Pinpoint the cell where the given text exists, returning its (x, y) midpoint coordinate. 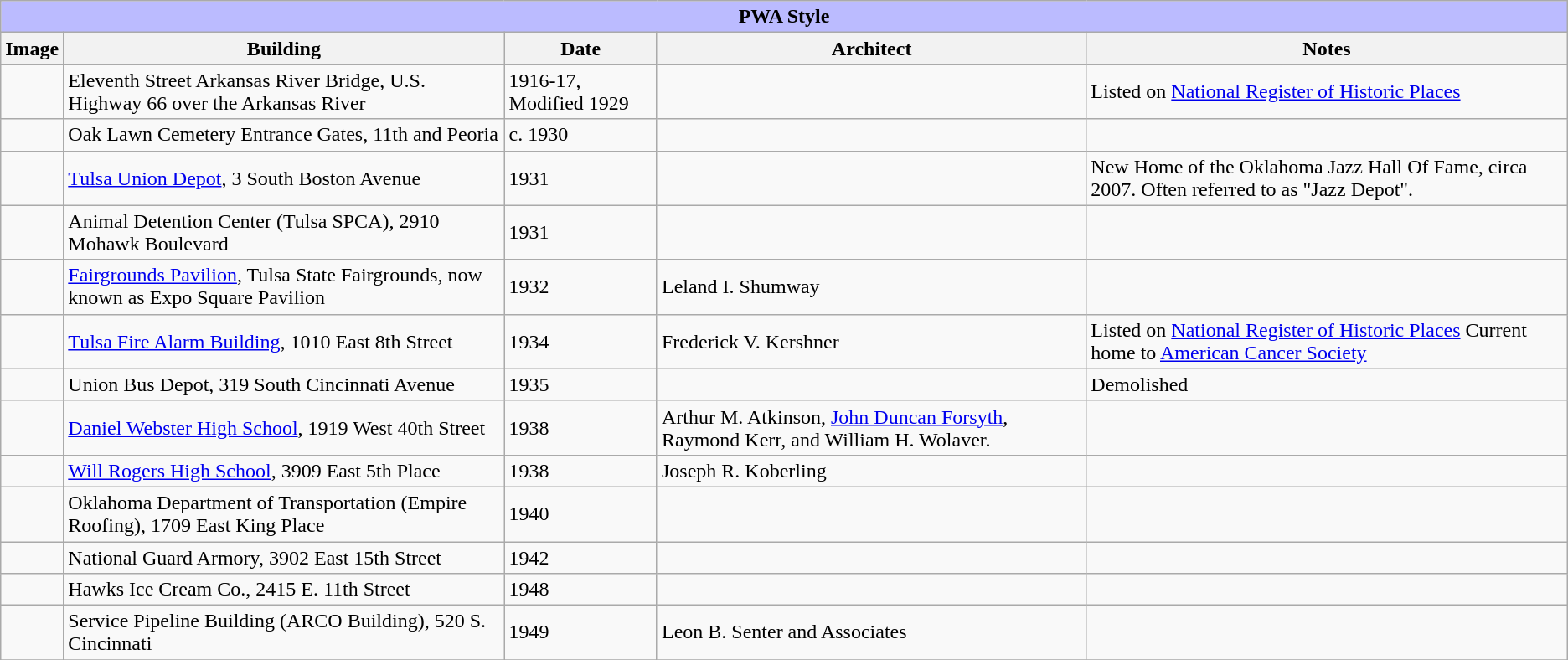
Date (580, 49)
Animal Detention Center (Tulsa SPCA), 2910 Mohawk Boulevard (284, 233)
Union Bus Depot, 319 South Cincinnati Avenue (284, 384)
National Guard Armory, 3902 East 15th Street (284, 557)
Architect (871, 49)
Tulsa Fire Alarm Building, 1010 East 8th Street (284, 342)
Joseph R. Koberling (871, 471)
Oak Lawn Cemetery Entrance Gates, 11th and Peoria (284, 135)
PWA Style (784, 17)
Oklahoma Department of Transportation (Empire Roofing), 1709 East King Place (284, 514)
Image (32, 49)
Eleventh Street Arkansas River Bridge, U.S. Highway 66 over the Arkansas River (284, 92)
Frederick V. Kershner (871, 342)
1916-17, Modified 1929 (580, 92)
1932 (580, 286)
c. 1930 (580, 135)
Demolished (1327, 384)
Hawks Ice Cream Co., 2415 E. 11th Street (284, 590)
Tulsa Union Depot, 3 South Boston Avenue (284, 178)
1949 (580, 633)
Will Rogers High School, 3909 East 5th Place (284, 471)
Notes (1327, 49)
1948 (580, 590)
Daniel Webster High School, 1919 West 40th Street (284, 427)
1935 (580, 384)
Arthur M. Atkinson, John Duncan Forsyth, Raymond Kerr, and William H. Wolaver. (871, 427)
Leland I. Shumway (871, 286)
New Home of the Oklahoma Jazz Hall Of Fame, circa 2007. Often referred to as "Jazz Depot". (1327, 178)
Service Pipeline Building (ARCO Building), 520 S. Cincinnati (284, 633)
Leon B. Senter and Associates (871, 633)
1934 (580, 342)
Listed on National Register of Historic Places (1327, 92)
Fairgrounds Pavilion, Tulsa State Fairgrounds, now known as Expo Square Pavilion (284, 286)
1942 (580, 557)
1940 (580, 514)
Listed on National Register of Historic Places Current home to American Cancer Society (1327, 342)
Building (284, 49)
